Return the [X, Y] coordinate for the center point of the cell that contains the specified text.  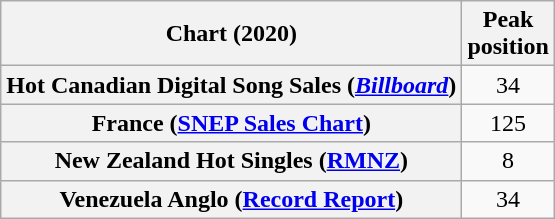
New Zealand Hot Singles (RMNZ) [232, 161]
8 [508, 161]
Peakposition [508, 34]
Hot Canadian Digital Song Sales (Billboard) [232, 85]
Chart (2020) [232, 34]
Venezuela Anglo (Record Report) [232, 199]
France (SNEP Sales Chart) [232, 123]
125 [508, 123]
